Find where the given text appears and provide that cell's center as [x, y] coordinate. 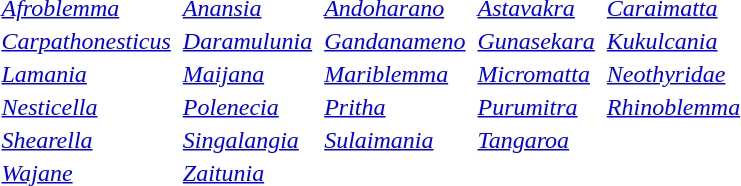
Singalangia [247, 140]
Daramulunia [247, 41]
Micromatta [536, 74]
Mariblemma [395, 74]
Purumitra [536, 107]
Shearella [86, 140]
Lamania [86, 74]
Sulaimania [395, 140]
Gunasekara [536, 41]
Maijana [247, 74]
Carpathonesticus [86, 41]
Pritha [395, 107]
Nesticella [86, 107]
Gandanameno [395, 41]
Tangaroa [536, 140]
Polenecia [247, 107]
Neothyridae [673, 74]
Kukulcania [673, 41]
Rhinoblemma [673, 107]
